For the text-containing cell, return its midpoint in (x, y) coordinate format. 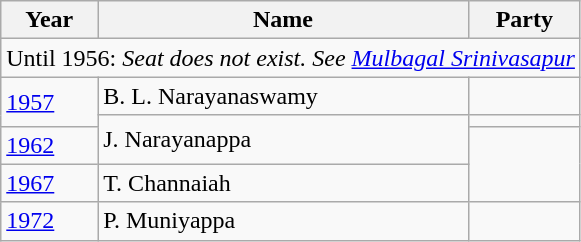
Name (283, 20)
T. Channaiah (283, 183)
1962 (50, 145)
1957 (50, 102)
B. L. Narayanaswamy (283, 96)
Party (524, 20)
Until 1956: Seat does not exist. See Mulbagal Srinivasapur (291, 58)
1972 (50, 221)
P. Muniyappa (283, 221)
Year (50, 20)
1967 (50, 183)
J. Narayanappa (283, 140)
